Extract the (x, y) coordinate from the center of the cell holding the provided text.  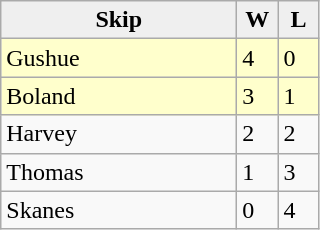
Boland (119, 96)
L (298, 20)
Skanes (119, 210)
Thomas (119, 172)
W (258, 20)
Skip (119, 20)
Harvey (119, 134)
Gushue (119, 58)
